From the cell containing the given text, extract its center point as (x, y) coordinate. 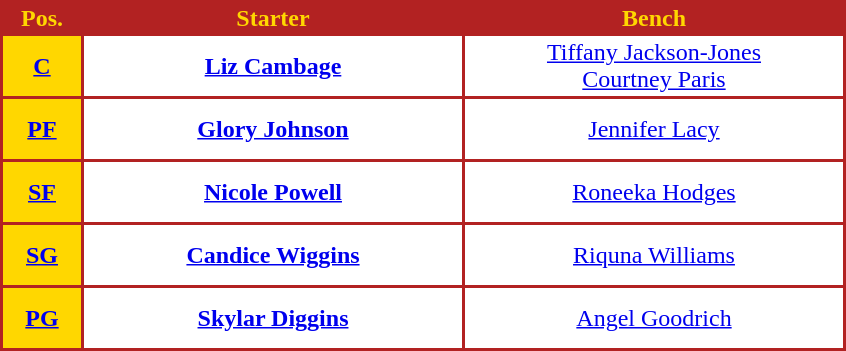
SG (42, 255)
SF (42, 192)
Nicole Powell (273, 192)
PF (42, 129)
Skylar Diggins (273, 318)
Pos. (42, 18)
Jennifer Lacy (654, 129)
Riquna Williams (654, 255)
Candice Wiggins (273, 255)
Angel Goodrich (654, 318)
Starter (273, 18)
C (42, 66)
Glory Johnson (273, 129)
PG (42, 318)
Tiffany Jackson-JonesCourtney Paris (654, 66)
Liz Cambage (273, 66)
Roneeka Hodges (654, 192)
Bench (654, 18)
